Return [X, Y] of the center of cell containing provided text 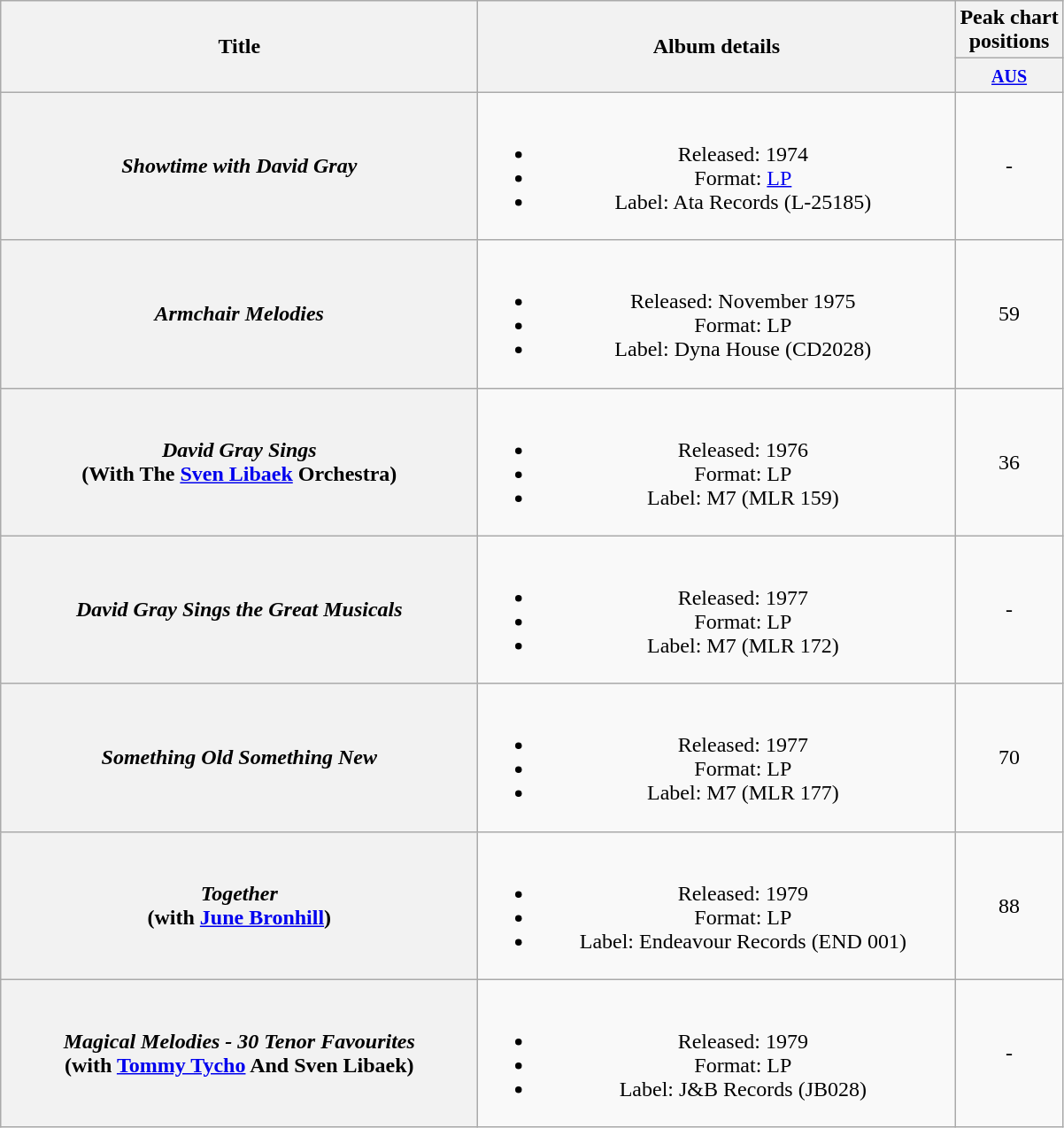
Released: 1979Format: LPLabel: Endeavour Records (END 001) [717, 905]
Showtime with David Gray [239, 166]
Released: 1974Format: LPLabel: Ata Records (L-25185) [717, 166]
Magical Melodies - 30 Tenor Favourites (with Tommy Tycho And Sven Libaek) [239, 1054]
David Gray Sings the Great Musicals [239, 609]
Released: November 1975Format: LPLabel: Dyna House (CD2028) [717, 313]
Title [239, 46]
36 [1009, 462]
Album details [717, 46]
Peak chartpositions [1009, 30]
Released: 1977Format: LPLabel: M7 (MLR 172) [717, 609]
David Gray Sings (With The Sven Libaek Orchestra) [239, 462]
Something Old Something New [239, 758]
Together (with June Bronhill) [239, 905]
Armchair Melodies [239, 313]
Released: 1976Format: LPLabel: M7 (MLR 159) [717, 462]
Released: 1979Format: LPLabel: J&B Records (JB028) [717, 1054]
59 [1009, 313]
70 [1009, 758]
88 [1009, 905]
Released: 1977Format: LPLabel: M7 (MLR 177) [717, 758]
AUS [1009, 75]
